Return the [x, y] coordinate for the center point of the cell that contains the specified text.  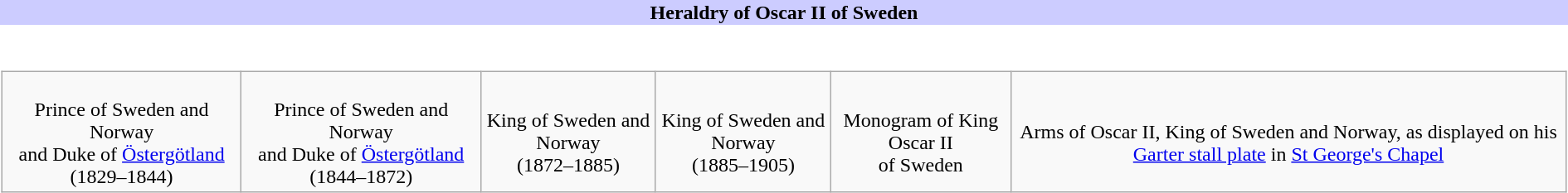
King of Sweden and Norway (1872–1885) [569, 132]
Prince of Sweden and Norway and Duke of Östergötland (1829–1844) [121, 132]
Monogram of King Oscar II of Sweden [921, 132]
Prince of Sweden and Norway and Duke of Östergötland (1844–1872) [362, 132]
King of Sweden and Norway (1885–1905) [743, 132]
Heraldry of Oscar II of Sweden [784, 12]
Arms of Oscar II, King of Sweden and Norway, as displayed on his Garter stall plate in St George's Chapel [1288, 132]
